Return the [x, y] coordinate for the center point of the cell that contains the specified text.  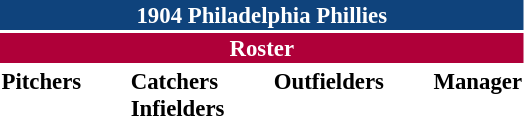
Roster [262, 48]
1904 Philadelphia Phillies [262, 15]
